For the text-containing cell, return its midpoint in [x, y] coordinate format. 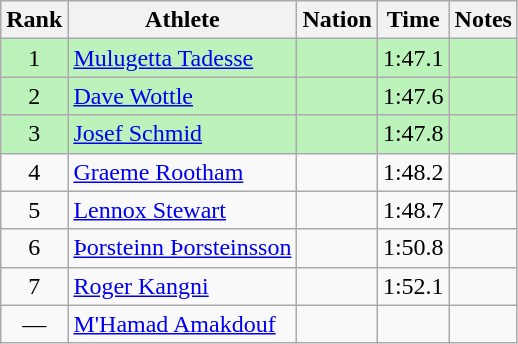
1:47.1 [413, 58]
Notes [483, 20]
Þorsteinn Þorsteinsson [182, 248]
1:47.8 [413, 134]
Athlete [182, 20]
7 [34, 286]
1 [34, 58]
3 [34, 134]
5 [34, 210]
Dave Wottle [182, 96]
Josef Schmid [182, 134]
Time [413, 20]
Rank [34, 20]
1:47.6 [413, 96]
— [34, 324]
Graeme Rootham [182, 172]
1:48.2 [413, 172]
6 [34, 248]
2 [34, 96]
1:52.1 [413, 286]
4 [34, 172]
1:48.7 [413, 210]
Nation [337, 20]
Mulugetta Tadesse [182, 58]
M'Hamad Amakdouf [182, 324]
1:50.8 [413, 248]
Roger Kangni [182, 286]
Lennox Stewart [182, 210]
